Output the (X, Y) coordinate of the center of the cell containing the given text.  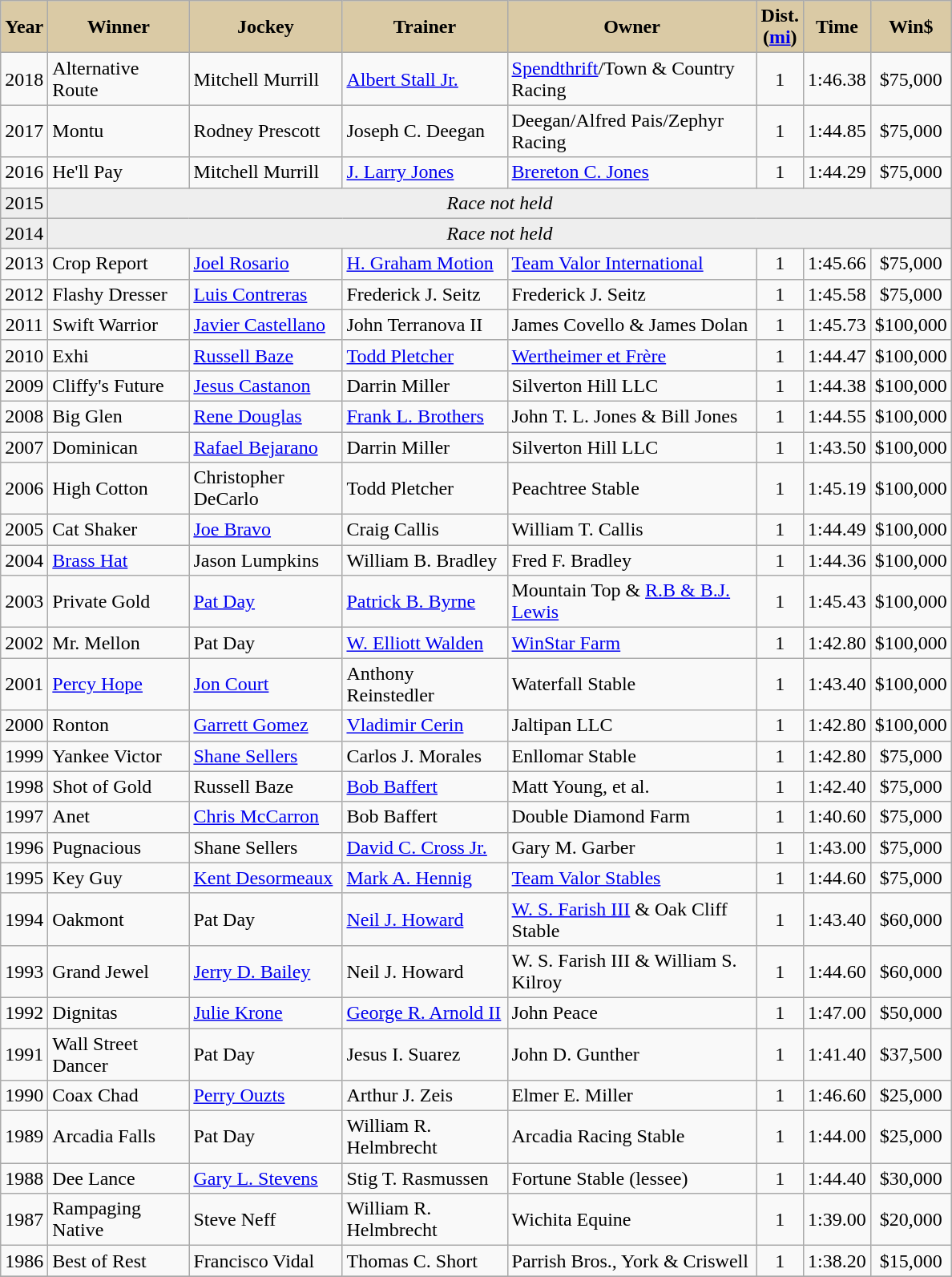
Thomas C. Short (425, 1261)
Vladimir Cerin (425, 725)
W. S. Farish III & William S. Kilroy (631, 972)
2003 (24, 601)
Winner (119, 27)
John T. L. Jones & Bill Jones (631, 416)
Dist.(mi) (780, 27)
$30,000 (910, 1178)
David C. Cross Jr. (425, 847)
Elmer E. Miller (631, 1096)
Wall Street Dancer (119, 1053)
Jon Court (266, 685)
George R. Arnold II (425, 1012)
2011 (24, 325)
Francisco Vidal (266, 1261)
Albert Stall Jr. (425, 79)
Rodney Prescott (266, 131)
Stig T. Rasmussen (425, 1178)
Jesus I. Suarez (425, 1053)
John Terranova II (425, 325)
2008 (24, 416)
Frank L. Brothers (425, 416)
Percy Hope (119, 685)
Jason Lumpkins (266, 560)
Fortune Stable (lessee) (631, 1178)
Oakmont (119, 919)
2004 (24, 560)
Arthur J. Zeis (425, 1096)
Dee Lance (119, 1178)
Rampaging Native (119, 1220)
Patrick B. Byrne (425, 601)
Javier Castellano (266, 325)
1:45.19 (837, 489)
2007 (24, 447)
Alternative Route (119, 79)
Jaltipan LLC (631, 725)
$37,500 (910, 1053)
2013 (24, 264)
Flashy Dresser (119, 294)
1990 (24, 1096)
High Cotton (119, 489)
2000 (24, 725)
1997 (24, 817)
Spendthrift/Town & Country Racing (631, 79)
2017 (24, 131)
1:46.60 (837, 1096)
Coax Chad (119, 1096)
1988 (24, 1178)
Gary M. Garber (631, 847)
1986 (24, 1261)
1:47.00 (837, 1012)
2001 (24, 685)
$20,000 (910, 1220)
Year (24, 27)
Wertheimer et Frère (631, 355)
2010 (24, 355)
Crop Report (119, 264)
1989 (24, 1137)
1991 (24, 1053)
Jockey (266, 27)
Key Guy (119, 878)
1:44.55 (837, 416)
Perry Ouzts (266, 1096)
Mr. Mellon (119, 643)
Owner (631, 27)
1:45.58 (837, 294)
Steve Neff (266, 1220)
Carlos J. Morales (425, 756)
2009 (24, 386)
H. Graham Motion (425, 264)
WinStar Farm (631, 643)
2006 (24, 489)
1992 (24, 1012)
Christopher DeCarlo (266, 489)
Exhi (119, 355)
1:44.49 (837, 530)
Enllomar Stable (631, 756)
Gary L. Stevens (266, 1178)
Best of Rest (119, 1261)
Joseph C. Deegan (425, 131)
Rafael Bejarano (266, 447)
Private Gold (119, 601)
Grand Jewel (119, 972)
Big Glen (119, 416)
Win$ (910, 27)
Rene Douglas (266, 416)
Brereton C. Jones (631, 172)
2012 (24, 294)
W. S. Farish III & Oak Cliff Stable (631, 919)
Mountain Top & R.B & B.J. Lewis (631, 601)
1987 (24, 1220)
Jesus Castanon (266, 386)
1:44.36 (837, 560)
1:38.20 (837, 1261)
Matt Young, et al. (631, 786)
Chris McCarron (266, 817)
Swift Warrior (119, 325)
1993 (24, 972)
2016 (24, 172)
Team Valor International (631, 264)
1999 (24, 756)
Pugnacious (119, 847)
Double Diamond Farm (631, 817)
John D. Gunther (631, 1053)
1995 (24, 878)
Brass Hat (119, 560)
2014 (24, 233)
1:39.00 (837, 1220)
Anthony Reinstedler (425, 685)
1:44.00 (837, 1137)
Parrish Bros., York & Criswell (631, 1261)
1:46.38 (837, 79)
Anet (119, 817)
1:45.66 (837, 264)
Deegan/Alfred Pais/Zephyr Racing (631, 131)
1:45.73 (837, 325)
Joel Rosario (266, 264)
John Peace (631, 1012)
Arcadia Racing Stable (631, 1137)
Yankee Victor (119, 756)
Montu (119, 131)
1:44.29 (837, 172)
William B. Bradley (425, 560)
1:44.85 (837, 131)
Garrett Gomez (266, 725)
W. Elliott Walden (425, 643)
Cat Shaker (119, 530)
1:43.00 (837, 847)
Shot of Gold (119, 786)
Julie Krone (266, 1012)
Mark A. Hennig (425, 878)
1994 (24, 919)
Trainer (425, 27)
Luis Contreras (266, 294)
1:41.40 (837, 1053)
1:40.60 (837, 817)
James Covello & James Dolan (631, 325)
2015 (24, 203)
Dominican (119, 447)
Waterfall Stable (631, 685)
2018 (24, 79)
$50,000 (910, 1012)
1:42.40 (837, 786)
Wichita Equine (631, 1220)
1:44.38 (837, 386)
Jerry D. Bailey (266, 972)
He'll Pay (119, 172)
William T. Callis (631, 530)
1:45.43 (837, 601)
1998 (24, 786)
1:44.40 (837, 1178)
Kent Desormeaux (266, 878)
Dignitas (119, 1012)
Joe Bravo (266, 530)
1:44.47 (837, 355)
Fred F. Bradley (631, 560)
2005 (24, 530)
1996 (24, 847)
1:43.50 (837, 447)
J. Larry Jones (425, 172)
Ronton (119, 725)
$15,000 (910, 1261)
2002 (24, 643)
Arcadia Falls (119, 1137)
Craig Callis (425, 530)
Cliffy's Future (119, 386)
Team Valor Stables (631, 878)
Time (837, 27)
Peachtree Stable (631, 489)
